Capture the cell that displays the provided text and extract its [x, y] central coordinate. 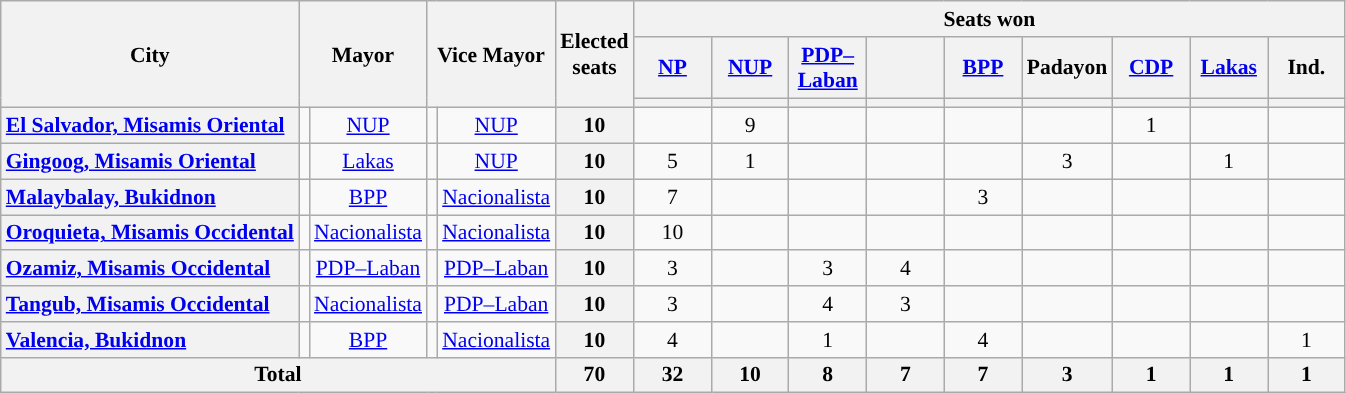
City [150, 54]
Mayor [363, 54]
Ozamiz, Misamis Occidental [150, 269]
CDP [1151, 68]
70 [594, 375]
5 [673, 162]
Oroquieta, Misamis Occidental [150, 233]
Tangub, Misamis Occidental [150, 304]
NP [673, 68]
Total [278, 375]
Valencia, Bukidnon [150, 340]
El Salvador, Misamis Oriental [150, 126]
Seats won [990, 19]
Malaybalay, Bukidnon [150, 197]
Vice Mayor [491, 54]
Padayon [1068, 68]
32 [673, 375]
Electedseats [594, 54]
8 [828, 375]
9 [750, 126]
Ind. [1307, 68]
Gingoog, Misamis Oriental [150, 162]
